Return the [x, y] coordinate for the center point of the cell that contains the specified text.  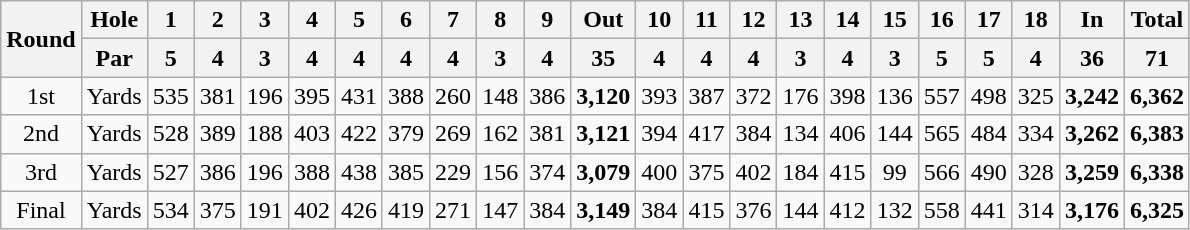
426 [358, 210]
3rd [41, 172]
441 [988, 210]
147 [500, 210]
374 [548, 172]
Total [1156, 20]
328 [1036, 172]
35 [604, 58]
17 [988, 20]
Par [114, 58]
148 [500, 96]
3,176 [1092, 210]
393 [660, 96]
557 [942, 96]
498 [988, 96]
3,242 [1092, 96]
372 [754, 96]
13 [800, 20]
99 [894, 172]
162 [500, 134]
1 [170, 20]
403 [312, 134]
156 [500, 172]
Out [604, 20]
16 [942, 20]
334 [1036, 134]
385 [406, 172]
419 [406, 210]
8 [500, 20]
389 [218, 134]
2nd [41, 134]
6,383 [1156, 134]
3,149 [604, 210]
3,259 [1092, 172]
412 [848, 210]
136 [894, 96]
2 [218, 20]
314 [1036, 210]
325 [1036, 96]
398 [848, 96]
3,121 [604, 134]
528 [170, 134]
422 [358, 134]
417 [706, 134]
11 [706, 20]
134 [800, 134]
7 [454, 20]
Hole [114, 20]
6,338 [1156, 172]
191 [264, 210]
269 [454, 134]
15 [894, 20]
6,362 [1156, 96]
535 [170, 96]
395 [312, 96]
438 [358, 172]
260 [454, 96]
376 [754, 210]
400 [660, 172]
379 [406, 134]
132 [894, 210]
229 [454, 172]
3,262 [1092, 134]
490 [988, 172]
188 [264, 134]
394 [660, 134]
406 [848, 134]
In [1092, 20]
271 [454, 210]
566 [942, 172]
484 [988, 134]
12 [754, 20]
6 [406, 20]
14 [848, 20]
Round [41, 39]
Final [41, 210]
6,325 [1156, 210]
558 [942, 210]
387 [706, 96]
9 [548, 20]
1st [41, 96]
431 [358, 96]
36 [1092, 58]
71 [1156, 58]
534 [170, 210]
3,120 [604, 96]
3,079 [604, 172]
176 [800, 96]
184 [800, 172]
18 [1036, 20]
527 [170, 172]
10 [660, 20]
565 [942, 134]
